Output the (x, y) coordinate of the center of the cell containing the given text.  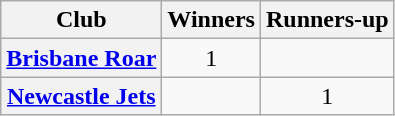
Club (82, 20)
Runners-up (327, 20)
Winners (212, 20)
Newcastle Jets (82, 96)
Brisbane Roar (82, 58)
